Return the (x, y) coordinate for the center point of the cell that contains the specified text.  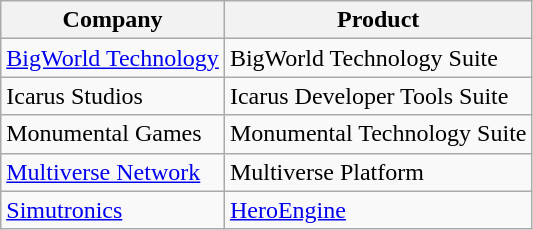
Company (113, 20)
Icarus Studios (113, 96)
Icarus Developer Tools Suite (378, 96)
Monumental Technology Suite (378, 134)
BigWorld Technology Suite (378, 58)
Product (378, 20)
Monumental Games (113, 134)
Multiverse Platform (378, 172)
BigWorld Technology (113, 58)
Simutronics (113, 210)
HeroEngine (378, 210)
Multiverse Network (113, 172)
